Detect which cell encompasses the target text, then output its (x, y) center coordinate. 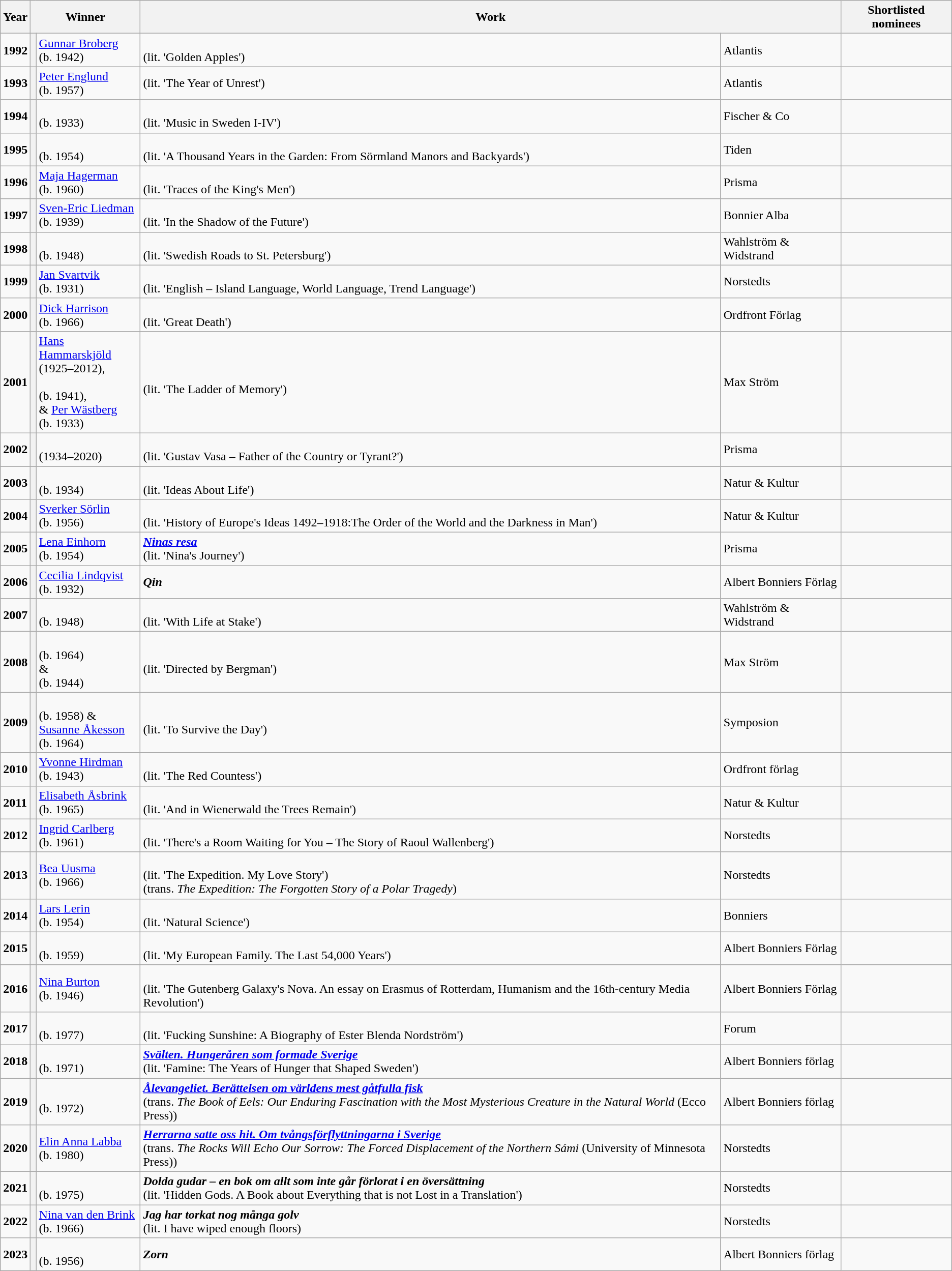
(b. 1972) (88, 1102)
1992 (15, 50)
1997 (15, 216)
(b. 1975) (88, 1188)
2008 (15, 662)
2006 (15, 582)
Jan Svartvik (b. 1931) (88, 282)
2019 (15, 1102)
2009 (15, 722)
2003 (15, 482)
(b. 1977) (88, 1028)
(b. 1956) (88, 1254)
(lit. 'My European Family. The Last 54,000 Years') (430, 948)
Ninas resa (lit. 'Nina's Journey') (430, 549)
Winner (85, 17)
Fischer & Co (781, 116)
2011 (15, 803)
Gunnar Broberg (b. 1942) (88, 50)
(b. 1971) (88, 1061)
(b. 1959) (88, 948)
2020 (15, 1148)
(lit. 'The Red Countess') (430, 769)
2018 (15, 1061)
Bonnier Alba (781, 216)
2010 (15, 769)
Elin Anna Labba (b. 1980) (88, 1148)
2012 (15, 835)
Ordfront förlag (781, 769)
2016 (15, 988)
1993 (15, 83)
2015 (15, 948)
(lit. 'English – Island Language, World Language, Trend Language') (430, 282)
Nina Burton (b. 1946) (88, 988)
(lit. 'Traces of the King's Men') (430, 182)
2005 (15, 549)
(lit. 'In the Shadow of the Future') (430, 216)
Nina van den Brink (b. 1966) (88, 1222)
(lit. 'The Gutenberg Galaxy's Nova. An essay on Erasmus of Rotterdam, Humanism and the 16th-century Media Revolution') (430, 988)
(lit. 'Natural Science') (430, 915)
Tiden (781, 150)
(lit. 'Swedish Roads to St. Petersburg') (430, 248)
Bea Uusma (b. 1966) (88, 875)
(lit. 'Fucking Sunshine: A Biography of Ester Blenda Nordström') (430, 1028)
2001 (15, 382)
Cecilia Lindqvist (b. 1932) (88, 582)
Elisabeth Åsbrink (b. 1965) (88, 803)
2002 (15, 450)
Ingrid Carlberg (b. 1961) (88, 835)
Lena Einhorn (b. 1954) (88, 549)
Sverker Sörlin (b. 1956) (88, 516)
Lars Lerin (b. 1954) (88, 915)
(b. 1964) & (b. 1944) (88, 662)
2017 (15, 1028)
2007 (15, 615)
Maja Hagerman (b. 1960) (88, 182)
1996 (15, 182)
Symposion (781, 722)
Ordfront Förlag (781, 314)
(lit. 'The Ladder of Memory') (430, 382)
(lit. 'And in Wienerwald the Trees Remain') (430, 803)
Dick Harrison (b. 1966) (88, 314)
(lit. 'With Life at Stake') (430, 615)
2022 (15, 1222)
1999 (15, 282)
(b. 1933) (88, 116)
(lit. 'To Survive the Day') (430, 722)
Peter Englund (b. 1957) (88, 83)
2021 (15, 1188)
Shortlisted nominees (896, 17)
Hans Hammarskjöld (1925–2012), (b. 1941), & Per Wästberg (b. 1933) (88, 382)
Forum (781, 1028)
(lit. 'Golden Apples') (430, 50)
(lit. 'A Thousand Years in the Garden: From Sörmland Manors and Backyards') (430, 150)
(b. 1934) (88, 482)
2023 (15, 1254)
(b. 1958) & Susanne Åkesson (b. 1964) (88, 722)
2013 (15, 875)
(lit. 'There's a Room Waiting for You – The Story of Raoul Wallenberg') (430, 835)
(lit. 'The Year of Unrest') (430, 83)
(1934–2020) (88, 450)
1994 (15, 116)
(lit. 'Directed by Bergman') (430, 662)
Bonniers (781, 915)
2000 (15, 314)
Yvonne Hirdman (b. 1943) (88, 769)
(lit. 'Great Death') (430, 314)
Dolda gudar – en bok om allt som inte går förlorat i en översättning (lit. 'Hidden Gods. A Book about Everything that is not Lost in a Translation') (430, 1188)
(lit. 'Gustav Vasa – Father of the Country or Tyrant?') (430, 450)
1995 (15, 150)
2014 (15, 915)
Jag har torkat nog många golv (lit. I have wiped enough floors) (430, 1222)
(lit. 'The Expedition. My Love Story') (trans. The Expedition: The Forgotten Story of a Polar Tragedy) (430, 875)
Qin (430, 582)
Zorn (430, 1254)
(lit. 'History of Europe's Ideas 1492–1918:The Order of the World and the Darkness in Man') (430, 516)
Svälten. Hungeråren som formade Sverige (lit. 'Famine: The Years of Hunger that Shaped Sweden') (430, 1061)
(lit. 'Ideas About Life') (430, 482)
(b. 1954) (88, 150)
(lit. 'Music in Sweden I-IV') (430, 116)
Year (15, 17)
Work (490, 17)
Sven-Eric Liedman (b. 1939) (88, 216)
2004 (15, 516)
1998 (15, 248)
